Extract the [X, Y] coordinate from the center of the cell holding the provided text.  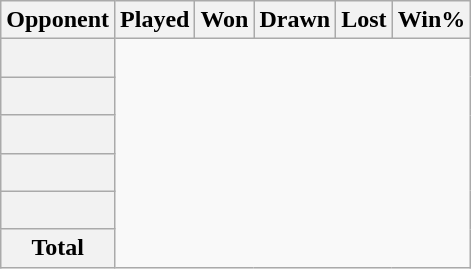
Total [58, 248]
Played [155, 20]
Opponent [58, 20]
Won [224, 20]
Drawn [295, 20]
Lost [364, 20]
Win% [432, 20]
